Output the (X, Y) coordinate of the center of the cell containing the given text.  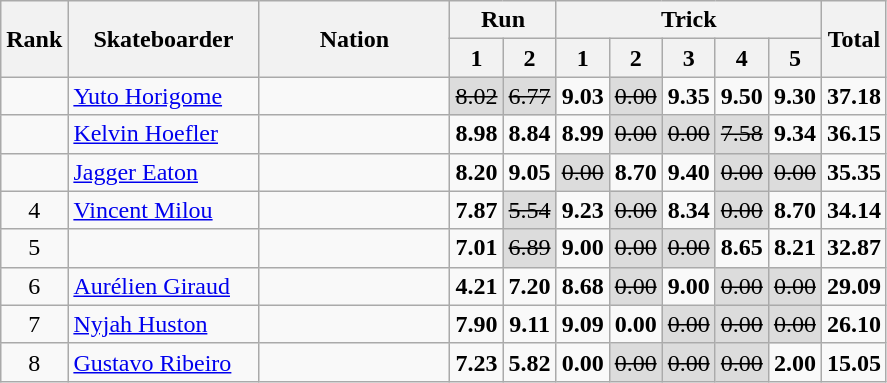
4.21 (476, 286)
9.30 (794, 96)
9.11 (530, 324)
8.99 (582, 134)
8.65 (742, 248)
7.01 (476, 248)
7.23 (476, 362)
29.09 (854, 286)
Aurélien Giraud (164, 286)
8.84 (530, 134)
9.35 (688, 96)
8.68 (582, 286)
8.20 (476, 172)
7 (34, 324)
8 (34, 362)
Kelvin Hoefler (164, 134)
9.50 (742, 96)
5.82 (530, 362)
Jagger Eaton (164, 172)
Yuto Horigome (164, 96)
37.18 (854, 96)
Gustavo Ribeiro (164, 362)
9.23 (582, 210)
35.35 (854, 172)
2.00 (794, 362)
7.58 (742, 134)
8.34 (688, 210)
7.87 (476, 210)
9.34 (794, 134)
9.40 (688, 172)
8.98 (476, 134)
Rank (34, 39)
Nyjah Huston (164, 324)
8.21 (794, 248)
Vincent Milou (164, 210)
Total (854, 39)
15.05 (854, 362)
36.15 (854, 134)
Trick (688, 20)
9.09 (582, 324)
32.87 (854, 248)
8.02 (476, 96)
Skateboarder (164, 39)
7.20 (530, 286)
3 (688, 58)
6 (34, 286)
6.77 (530, 96)
34.14 (854, 210)
Run (503, 20)
6.89 (530, 248)
26.10 (854, 324)
7.90 (476, 324)
9.05 (530, 172)
9.03 (582, 96)
Nation (354, 39)
5.54 (530, 210)
